Scan for the cell matching the given text and deliver its (X, Y) coordinate at center. 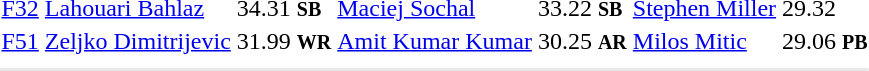
30.25 AR (582, 41)
Milos Mitic (704, 41)
Zeljko Dimitrijevic (138, 41)
31.99 WR (284, 41)
F51 (20, 41)
Amit Kumar Kumar (435, 41)
